Extract the (x, y) coordinate from the center of the cell holding the provided text.  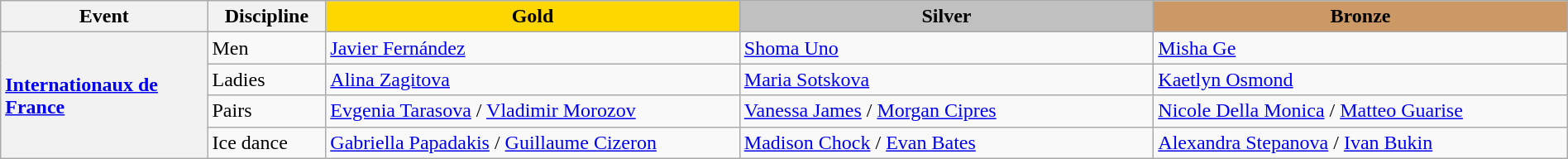
Gold (533, 17)
Nicole Della Monica / Matteo Guarise (1360, 111)
Internationaux de France (104, 95)
Bronze (1360, 17)
Evgenia Tarasova / Vladimir Morozov (533, 111)
Alexandra Stepanova / Ivan Bukin (1360, 142)
Ladies (266, 79)
Madison Chock / Evan Bates (946, 142)
Shoma Uno (946, 48)
Pairs (266, 111)
Misha Ge (1360, 48)
Vanessa James / Morgan Cipres (946, 111)
Maria Sotskova (946, 79)
Alina Zagitova (533, 79)
Event (104, 17)
Men (266, 48)
Javier Fernández (533, 48)
Kaetlyn Osmond (1360, 79)
Discipline (266, 17)
Silver (946, 17)
Ice dance (266, 142)
Gabriella Papadakis / Guillaume Cizeron (533, 142)
